Search for the cell housing the specified text and yield its [X, Y] center coordinate. 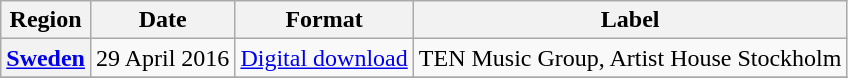
Date [162, 20]
Region [46, 20]
Digital download [324, 58]
Label [630, 20]
29 April 2016 [162, 58]
TEN Music Group, Artist House Stockholm [630, 58]
Format [324, 20]
Sweden [46, 58]
